Find where the given text appears and provide that cell's center as (x, y) coordinate. 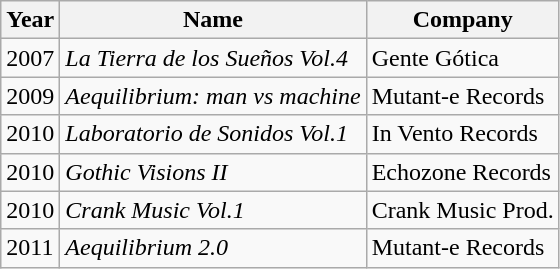
La Tierra de los Sueños Vol.4 (213, 58)
Echozone Records (462, 172)
Crank Music Vol.1 (213, 210)
2007 (30, 58)
In Vento Records (462, 134)
Crank Music Prod. (462, 210)
2009 (30, 96)
Laboratorio de Sonidos Vol.1 (213, 134)
Aequilibrium: man vs machine (213, 96)
Name (213, 20)
Company (462, 20)
2011 (30, 248)
Year (30, 20)
Aequilibrium 2.0 (213, 248)
Gente Gótica (462, 58)
Gothic Visions II (213, 172)
